Identify which cell holds the provided text, then report its (X, Y) central coordinate. 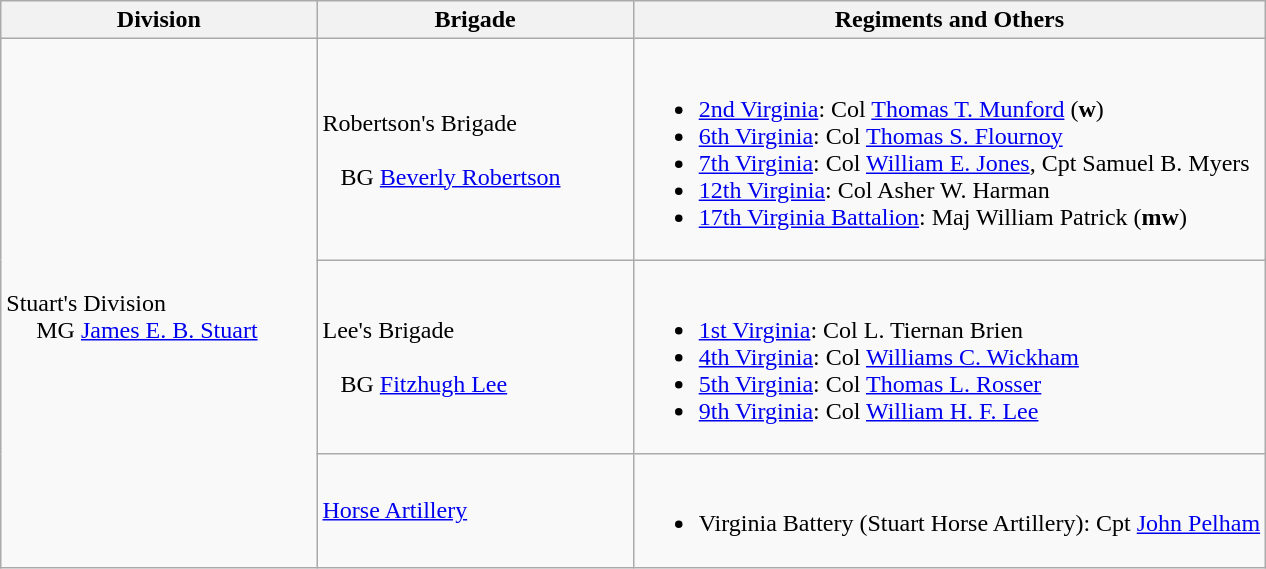
Brigade (475, 20)
1st Virginia: Col L. Tiernan Brien4th Virginia: Col Williams C. Wickham5th Virginia: Col Thomas L. Rosser9th Virginia: Col William H. F. Lee (949, 357)
Virginia Battery (Stuart Horse Artillery): Cpt John Pelham (949, 510)
Regiments and Others (949, 20)
Lee's Brigade BG Fitzhugh Lee (475, 357)
Horse Artillery (475, 510)
Division (159, 20)
Stuart's Division MG James E. B. Stuart (159, 303)
Robertson's Brigade BG Beverly Robertson (475, 150)
